Pinpoint the cell where the given text exists, returning its (x, y) midpoint coordinate. 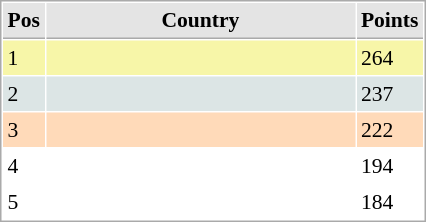
1 (24, 57)
5 (24, 201)
2 (24, 93)
184 (390, 201)
4 (24, 165)
264 (390, 57)
222 (390, 129)
Pos (24, 21)
194 (390, 165)
Points (390, 21)
Country (200, 21)
237 (390, 93)
3 (24, 129)
